From the cell containing the given text, extract its center point as [X, Y] coordinate. 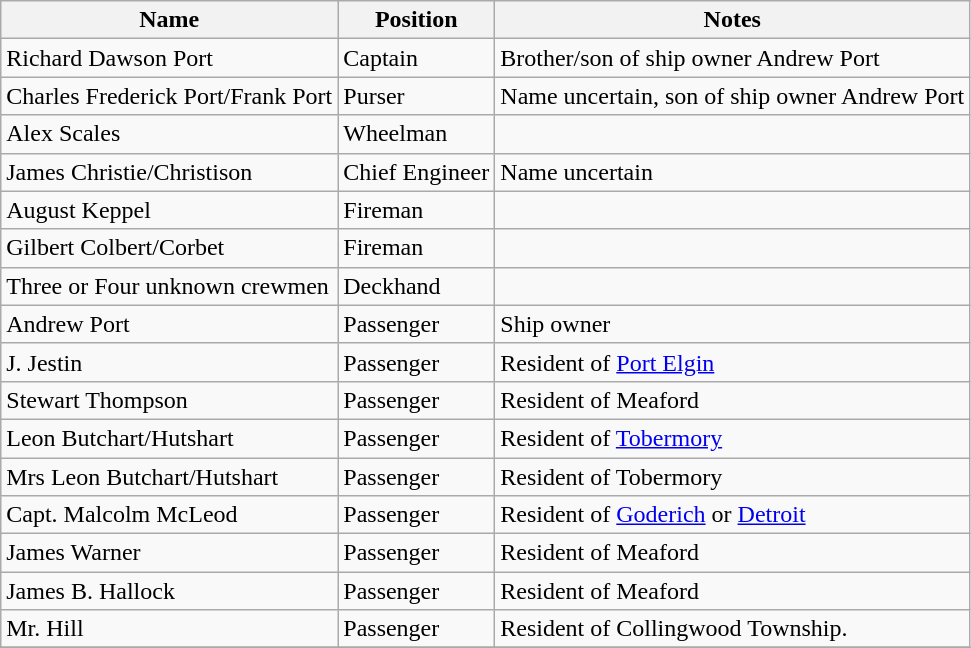
Name uncertain [732, 172]
James Warner [170, 553]
J. Jestin [170, 362]
Capt. Malcolm McLeod [170, 515]
Chief Engineer [416, 172]
Brother/son of ship owner Andrew Port [732, 58]
Resident of Collingwood Township. [732, 629]
Position [416, 20]
Notes [732, 20]
Mrs Leon Butchart/Hutshart [170, 477]
Charles Frederick Port/Frank Port [170, 96]
Stewart Thompson [170, 400]
Mr. Hill [170, 629]
Resident of Goderich or Detroit [732, 515]
Richard Dawson Port [170, 58]
Name uncertain, son of ship owner Andrew Port [732, 96]
Purser [416, 96]
Ship owner [732, 324]
Wheelman [416, 134]
Name [170, 20]
Three or Four unknown crewmen [170, 286]
James Christie/Christison [170, 172]
August Keppel [170, 210]
James B. Hallock [170, 591]
Leon Butchart/Hutshart [170, 438]
Captain [416, 58]
Gilbert Colbert/Corbet [170, 248]
Resident of Port Elgin [732, 362]
Andrew Port [170, 324]
Alex Scales [170, 134]
Deckhand [416, 286]
